Provide the [X, Y] coordinate of the cell's center where the given text is located.  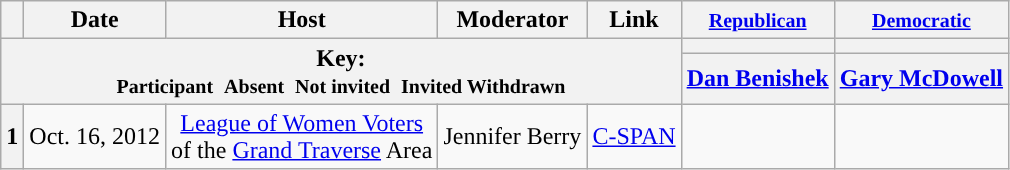
Gary McDowell [921, 78]
1 [12, 136]
Republican [758, 20]
Date [95, 20]
Dan Benishek [758, 78]
Oct. 16, 2012 [95, 136]
Moderator [512, 20]
Key: Participant Absent Not invited Invited Withdrawn [341, 72]
League of Women Votersof the Grand Traverse Area [302, 136]
Link [634, 20]
Jennifer Berry [512, 136]
C-SPAN [634, 136]
Democratic [921, 20]
Host [302, 20]
